Pinpoint the cell where the given text exists, returning its (X, Y) midpoint coordinate. 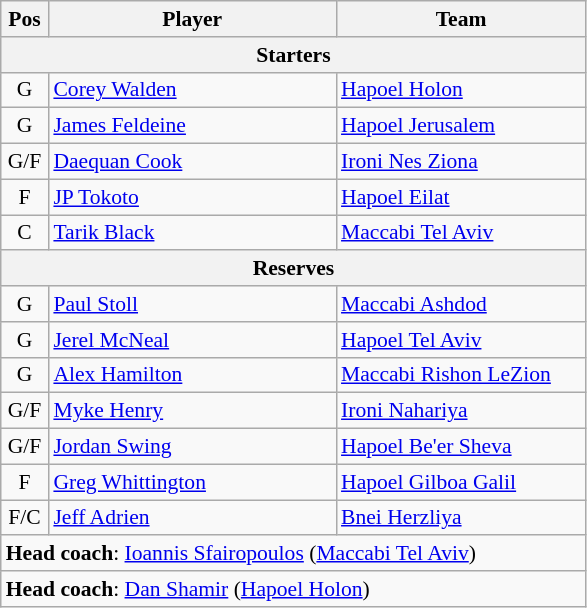
Ironi Nes Ziona (461, 162)
Myke Henry (192, 411)
Ironi Nahariya (461, 411)
Team (461, 19)
Greg Whittington (192, 482)
Corey Walden (192, 90)
Daequan Cook (192, 162)
James Feldeine (192, 126)
Hapoel Eilat (461, 197)
Maccabi Tel Aviv (461, 233)
Head coach: Dan Shamir (Hapoel Holon) (294, 589)
JP Tokoto (192, 197)
Hapoel Tel Aviv (461, 340)
C (25, 233)
Head coach: Ioannis Sfairopoulos (Maccabi Tel Aviv) (294, 554)
Starters (294, 55)
Maccabi Ashdod (461, 304)
Tarik Black (192, 233)
Maccabi Rishon LeZion (461, 375)
Player (192, 19)
Bnei Herzliya (461, 518)
Paul Stoll (192, 304)
Reserves (294, 269)
Jerel McNeal (192, 340)
Jordan Swing (192, 447)
F/C (25, 518)
Jeff Adrien (192, 518)
Hapoel Gilboa Galil (461, 482)
Hapoel Holon (461, 90)
Alex Hamilton (192, 375)
Hapoel Be'er Sheva (461, 447)
Hapoel Jerusalem (461, 126)
Pos (25, 19)
